Locate the cell with the specified text and output its (X, Y) center coordinate. 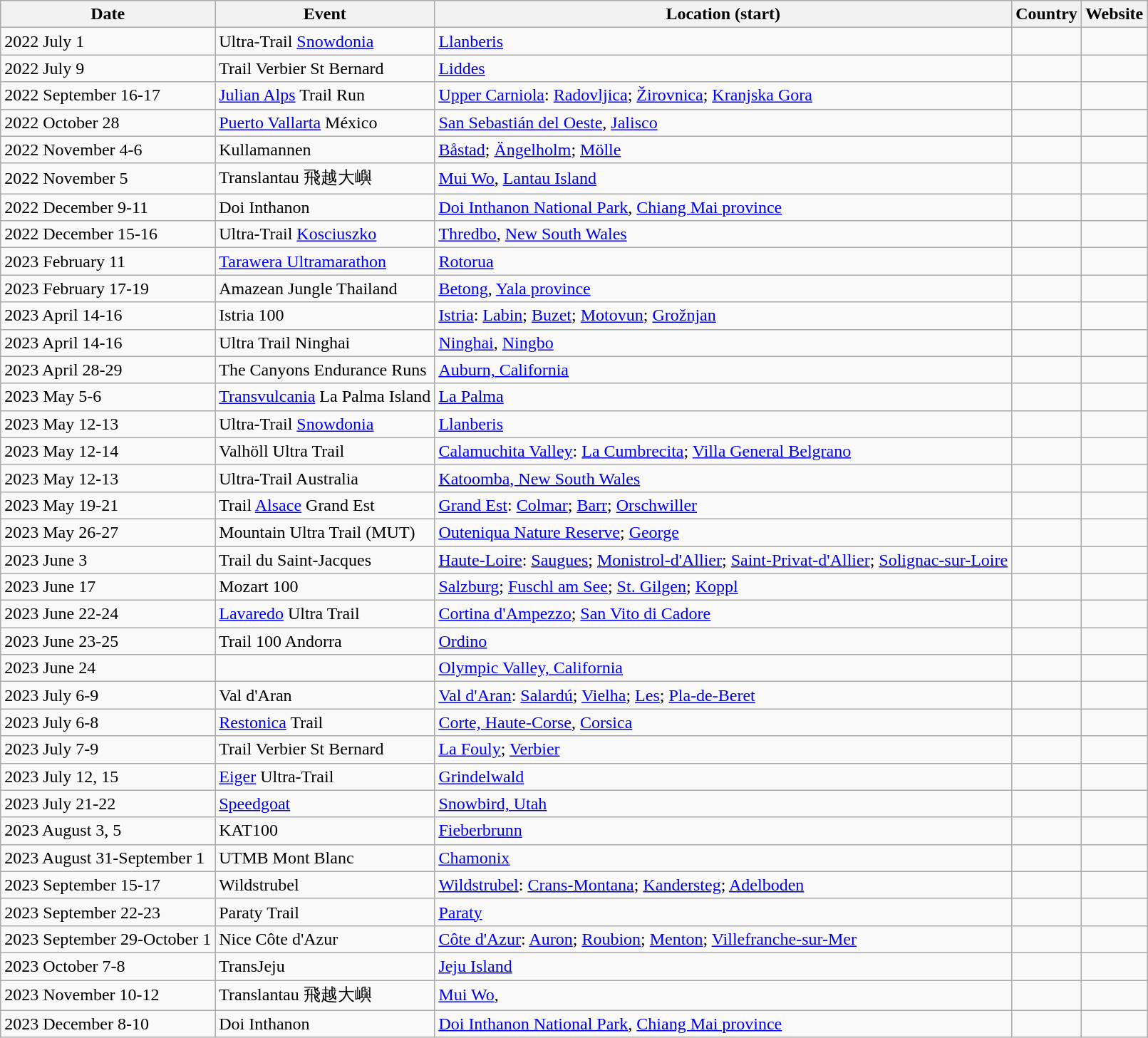
Outeniqua Nature Reserve; George (723, 532)
Location (start) (723, 14)
2023 December 8-10 (108, 1024)
La Palma (723, 397)
Ultra Trail Ninghai (325, 343)
TransJeju (325, 966)
Kullamannen (325, 150)
2022 October 28 (108, 123)
Amazean Jungle Thailand (325, 289)
KAT100 (325, 831)
2023 July 6-8 (108, 722)
Cortina d'Ampezzo; San Vito di Cadore (723, 614)
2023 June 24 (108, 668)
2023 July 21-22 (108, 804)
2023 June 23-25 (108, 641)
2023 July 12, 15 (108, 777)
Rotorua (723, 261)
Eiger Ultra-Trail (325, 777)
Valhöll Ultra Trail (325, 451)
Snowbird, Utah (723, 804)
Jeju Island (723, 966)
Mozart 100 (325, 587)
Olympic Valley, California (723, 668)
2023 February 17-19 (108, 289)
2023 August 31-September 1 (108, 858)
2022 September 16-17 (108, 95)
Julian Alps Trail Run (325, 95)
Speedgoat (325, 804)
Ultra-Trail Kosciuszko (325, 234)
2023 October 7-8 (108, 966)
Country (1047, 14)
Calamuchita Valley: La Cumbrecita; Villa General Belgrano (723, 451)
2023 June 3 (108, 559)
2023 May 5-6 (108, 397)
2023 September 22-23 (108, 912)
Mui Wo, Lantau Island (723, 178)
2022 December 9-11 (108, 207)
2023 April 28-29 (108, 370)
2023 May 26-27 (108, 532)
2022 November 5 (108, 178)
Grindelwald (723, 777)
2022 December 15-16 (108, 234)
2023 June 22-24 (108, 614)
Paraty (723, 912)
2023 November 10-12 (108, 996)
Restonica Trail (325, 722)
Date (108, 14)
2023 August 3, 5 (108, 831)
Katoomba, New South Wales (723, 478)
The Canyons Endurance Runs (325, 370)
Istria 100 (325, 316)
Val d'Aran (325, 695)
Nice Côte d'Azur (325, 939)
2023 July 7-9 (108, 749)
2022 July 1 (108, 41)
Liddes (723, 68)
2023 February 11 (108, 261)
Website (1114, 14)
Mui Wo, (723, 996)
2023 July 6-9 (108, 695)
La Fouly; Verbier (723, 749)
Ultra-Trail Australia (325, 478)
Thredbo, New South Wales (723, 234)
Val d'Aran: Salardú; Vielha; Les; Pla-de-Beret (723, 695)
2023 June 17 (108, 587)
Côte d'Azur: Auron; Roubion; Menton; Villefranche-sur-Mer (723, 939)
Båstad; Ängelholm; Mölle (723, 150)
Ninghai, Ningbo (723, 343)
Wildstrubel (325, 885)
Haute-Loire: Saugues; Monistrol-d'Allier; Saint-Privat-d'Allier; Solignac-sur-Loire (723, 559)
Transvulcania La Palma Island (325, 397)
UTMB Mont Blanc (325, 858)
Mountain Ultra Trail (MUT) (325, 532)
Betong, Yala province (723, 289)
Grand Est: Colmar; Barr; Orschwiller (723, 505)
Auburn, California (723, 370)
Paraty Trail (325, 912)
Puerto Vallarta México (325, 123)
Upper Carniola: Radovljica; Žirovnica; Kranjska Gora (723, 95)
2023 May 19-21 (108, 505)
Lavaredo Ultra Trail (325, 614)
Fieberbrunn (723, 831)
Ordino (723, 641)
Trail du Saint-Jacques (325, 559)
Corte, Haute-Corse, Corsica (723, 722)
Chamonix (723, 858)
Salzburg; Fuschl am See; St. Gilgen; Koppl (723, 587)
2022 July 9 (108, 68)
San Sebastián del Oeste, Jalisco (723, 123)
Wildstrubel: Crans-Montana; Kandersteg; Adelboden (723, 885)
2023 September 15-17 (108, 885)
2022 November 4-6 (108, 150)
Trail 100 Andorra (325, 641)
2023 May 12-14 (108, 451)
Trail Alsace Grand Est (325, 505)
Event (325, 14)
2023 September 29-October 1 (108, 939)
Istria: Labin; Buzet; Motovun; Grožnjan (723, 316)
Tarawera Ultramarathon (325, 261)
